Pinpoint the cell where the given text exists, returning its [X, Y] midpoint coordinate. 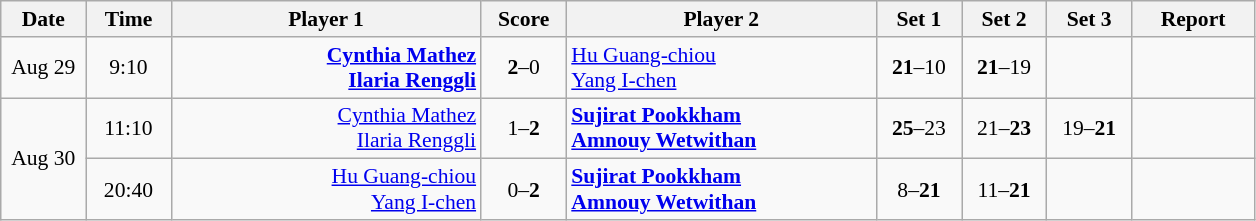
20:40 [128, 190]
21–10 [918, 68]
Player 1 [326, 19]
Report [1194, 19]
1–2 [524, 128]
9:10 [128, 68]
Score [524, 19]
21–19 [1004, 68]
Set 3 [1090, 19]
2–0 [524, 68]
Set 2 [1004, 19]
Player 2 [721, 19]
Set 1 [918, 19]
Date [44, 19]
25–23 [918, 128]
8–21 [918, 190]
11–21 [1004, 190]
Time [128, 19]
19–21 [1090, 128]
Aug 30 [44, 159]
0–2 [524, 190]
11:10 [128, 128]
Aug 29 [44, 68]
21–23 [1004, 128]
